From the cell containing the given text, extract its center point as [x, y] coordinate. 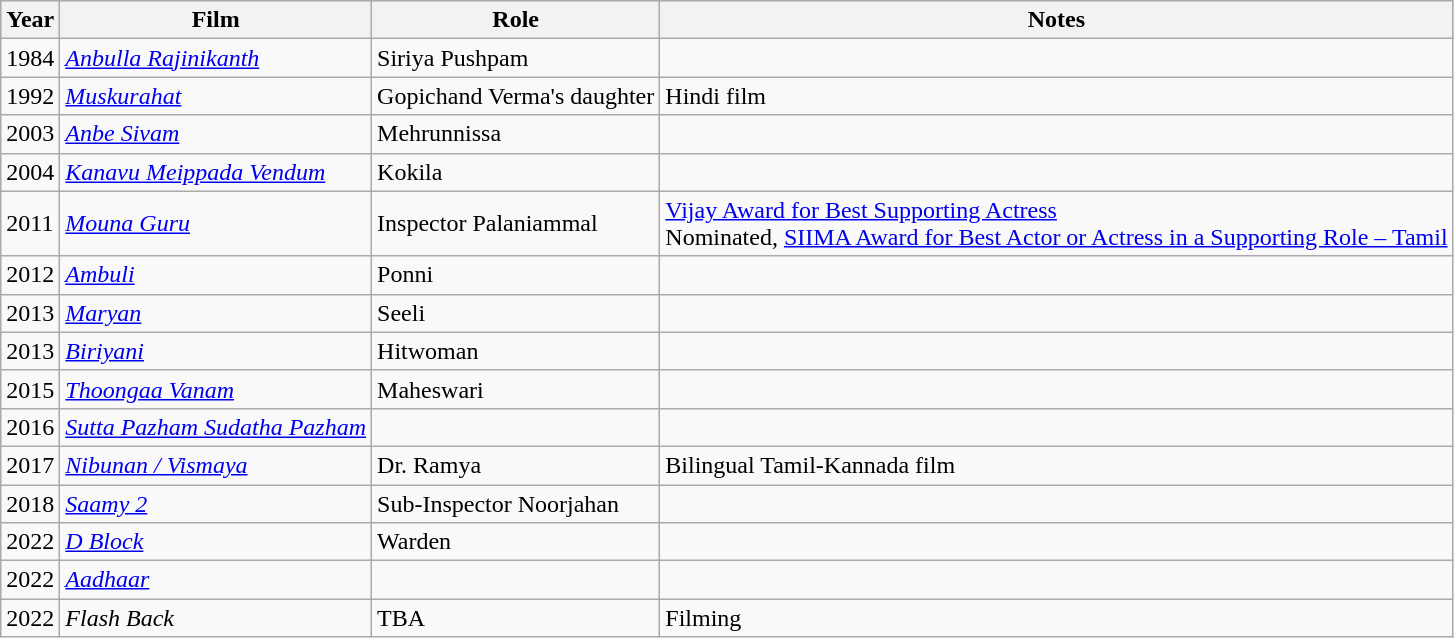
2017 [30, 465]
2011 [30, 224]
Aadhaar [216, 580]
Kokila [516, 172]
Ponni [516, 275]
Inspector Palaniammal [516, 224]
Dr. Ramya [516, 465]
TBA [516, 618]
Siriya Pushpam [516, 58]
Ambuli [216, 275]
Mehrunnissa [516, 134]
2015 [30, 389]
Warden [516, 542]
Seeli [516, 313]
Film [216, 20]
2004 [30, 172]
Gopichand Verma's daughter [516, 96]
Thoongaa Vanam [216, 389]
Anbulla Rajinikanth [216, 58]
Anbe Sivam [216, 134]
Sutta Pazham Sudatha Pazham [216, 427]
2016 [30, 427]
Nibunan / Vismaya [216, 465]
Bilingual Tamil-Kannada film [1056, 465]
Flash Back [216, 618]
Role [516, 20]
Vijay Award for Best Supporting ActressNominated, SIIMA Award for Best Actor or Actress in a Supporting Role – Tamil [1056, 224]
Sub-Inspector Noorjahan [516, 503]
2018 [30, 503]
Year [30, 20]
Muskurahat [216, 96]
2003 [30, 134]
Hitwoman [516, 351]
2012 [30, 275]
D Block [216, 542]
Hindi film [1056, 96]
Filming [1056, 618]
Mouna Guru [216, 224]
Biriyani [216, 351]
Maryan [216, 313]
Kanavu Meippada Vendum [216, 172]
Notes [1056, 20]
1992 [30, 96]
Maheswari [516, 389]
1984 [30, 58]
Saamy 2 [216, 503]
